Determine the (X, Y) coordinate at the center of the cell enclosing the given text.  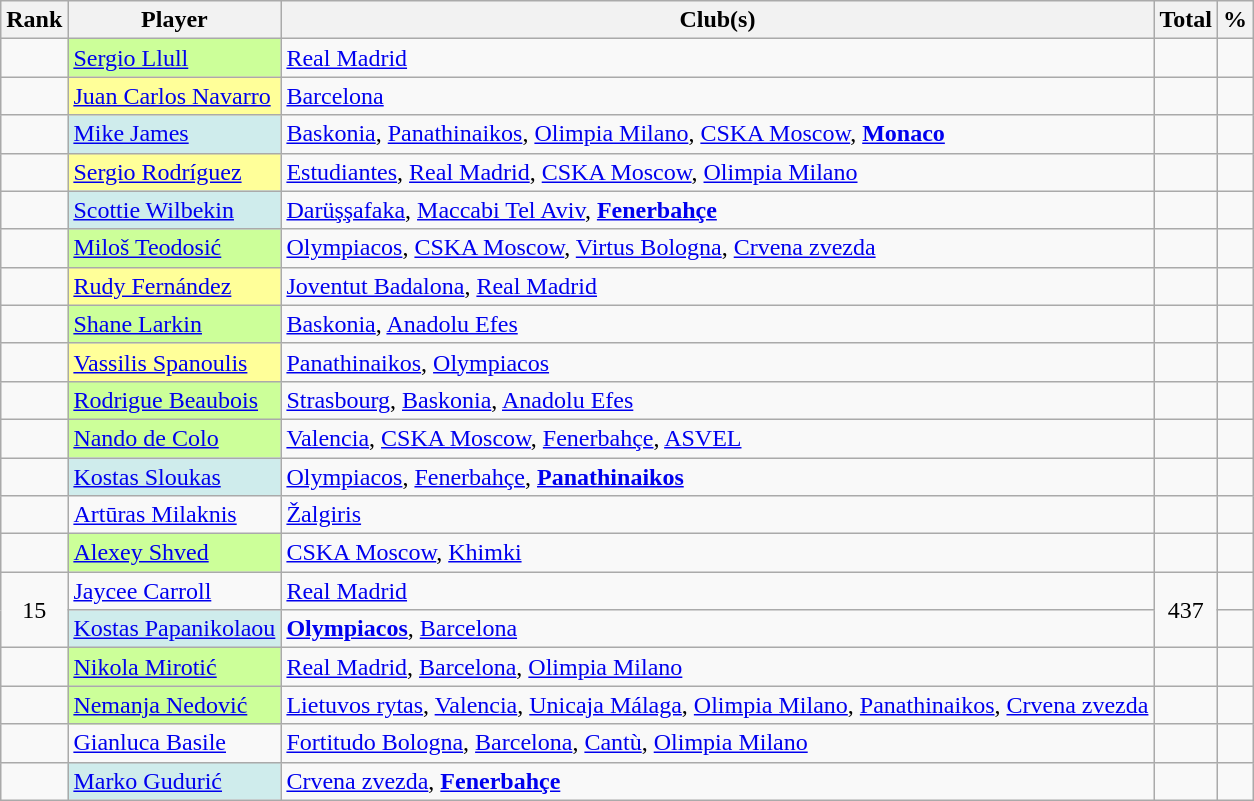
Nemanja Nedović (174, 705)
Joventut Badalona, Real Madrid (718, 286)
Shane Larkin (174, 324)
Artūras Milaknis (174, 515)
Baskonia, Panathinaikos, Olimpia Milano, CSKA Moscow, Monaco (718, 134)
Olympiacos, CSKA Moscow, Virtus Bologna, Crvena zvezda (718, 248)
Marko Gudurić (174, 781)
Player (174, 20)
CSKA Moscow, Khimki (718, 553)
Olympiacos, Barcelona (718, 629)
437 (1186, 610)
Rank (34, 20)
Gianluca Basile (174, 743)
Lietuvos rytas, Valencia, Unicaja Málaga, Olimpia Milano, Panathinaikos, Crvena zvezda (718, 705)
Rudy Fernández (174, 286)
Baskonia, Anadolu Efes (718, 324)
Darüşşafaka, Maccabi Tel Aviv, Fenerbahçe (718, 210)
Miloš Teodosić (174, 248)
Kostas Papanikolaou (174, 629)
Vassilis Spanoulis (174, 362)
Strasbourg, Baskonia, Anadolu Efes (718, 400)
Juan Carlos Navarro (174, 96)
Fortitudo Bologna, Barcelona, Cantù, Olimpia Milano (718, 743)
Sergio Llull (174, 58)
Panathinaikos, Olympiacos (718, 362)
Scottie Wilbekin (174, 210)
Kostas Sloukas (174, 477)
Valencia, CSKA Moscow, Fenerbahçe, ASVEL (718, 438)
Club(s) (718, 20)
Sergio Rodríguez (174, 172)
Barcelona (718, 96)
Alexey Shved (174, 553)
% (1234, 20)
Olympiacos, Fenerbahçe, Panathinaikos (718, 477)
Jaycee Carroll (174, 591)
Nikola Mirotić (174, 667)
Estudiantes, Real Madrid, CSKA Moscow, Olimpia Milano (718, 172)
Rodrigue Beaubois (174, 400)
Crvena zvezda, Fenerbahçe (718, 781)
Nando de Colo (174, 438)
15 (34, 610)
Mike James (174, 134)
Žalgiris (718, 515)
Real Madrid, Barcelona, Olimpia Milano (718, 667)
Total (1186, 20)
